Locate the cell with the specified text and output its [X, Y] center coordinate. 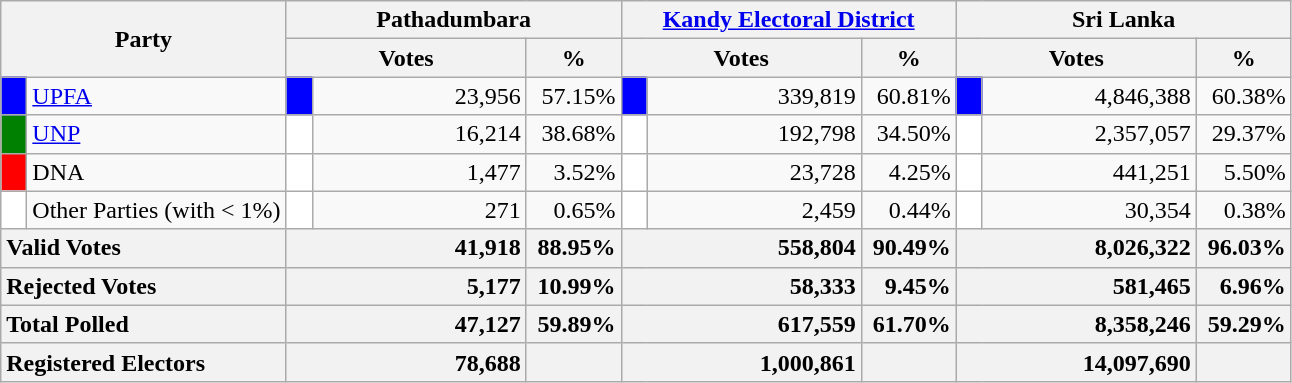
90.49% [908, 248]
23,728 [754, 172]
34.50% [908, 134]
59.89% [574, 324]
1,000,861 [741, 362]
3.52% [574, 172]
441,251 [1089, 172]
29.37% [1244, 134]
UPFA [156, 96]
30,354 [1089, 210]
8,026,322 [1076, 248]
78,688 [406, 362]
0.65% [574, 210]
UNP [156, 134]
0.38% [1244, 210]
96.03% [1244, 248]
Total Polled [144, 324]
14,097,690 [1076, 362]
16,214 [419, 134]
581,465 [1076, 286]
Valid Votes [144, 248]
Rejected Votes [144, 286]
23,956 [419, 96]
4,846,388 [1089, 96]
192,798 [754, 134]
38.68% [574, 134]
9.45% [908, 286]
Other Parties (with < 1%) [156, 210]
57.15% [574, 96]
Party [144, 39]
271 [419, 210]
2,459 [754, 210]
88.95% [574, 248]
1,477 [419, 172]
Registered Electors [144, 362]
Sri Lanka [1124, 20]
5.50% [1244, 172]
339,819 [754, 96]
617,559 [741, 324]
Kandy Electoral District [788, 20]
61.70% [908, 324]
10.99% [574, 286]
2,357,057 [1089, 134]
60.38% [1244, 96]
59.29% [1244, 324]
8,358,246 [1076, 324]
Pathadumbara [454, 20]
0.44% [908, 210]
60.81% [908, 96]
6.96% [1244, 286]
4.25% [908, 172]
47,127 [406, 324]
41,918 [406, 248]
DNA [156, 172]
558,804 [741, 248]
58,333 [741, 286]
5,177 [406, 286]
